Return (x, y) of the center of cell containing provided text 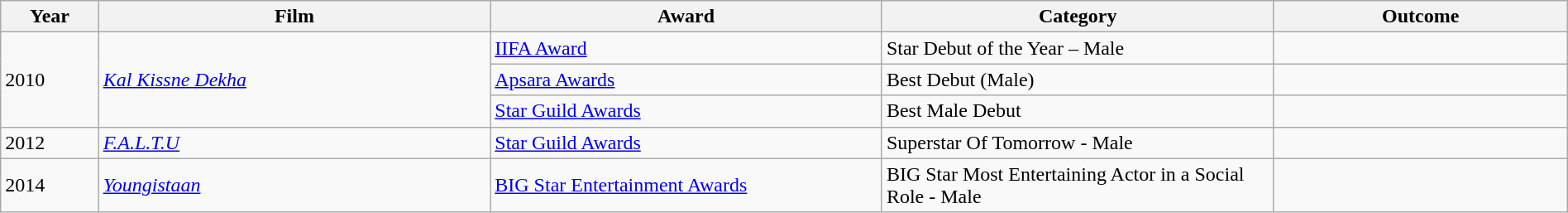
BIG Star Entertainment Awards (686, 186)
BIG Star Most Entertaining Actor in a Social Role - Male (1078, 186)
Star Debut of the Year – Male (1078, 48)
Category (1078, 17)
Apsara Awards (686, 80)
Kal Kissne Dekha (294, 80)
Outcome (1421, 17)
2010 (50, 80)
Best Male Debut (1078, 111)
Year (50, 17)
Best Debut (Male) (1078, 80)
IIFA Award (686, 48)
2014 (50, 186)
F.A.L.T.U (294, 143)
Film (294, 17)
Superstar Of Tomorrow - Male (1078, 143)
Award (686, 17)
Youngistaan (294, 186)
2012 (50, 143)
